Extract the (x, y) coordinate from the center of the cell holding the provided text.  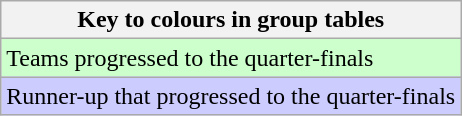
Key to colours in group tables (231, 20)
Teams progressed to the quarter-finals (231, 58)
Runner-up that progressed to the quarter-finals (231, 96)
